For the text-containing cell, return its midpoint in (X, Y) coordinate format. 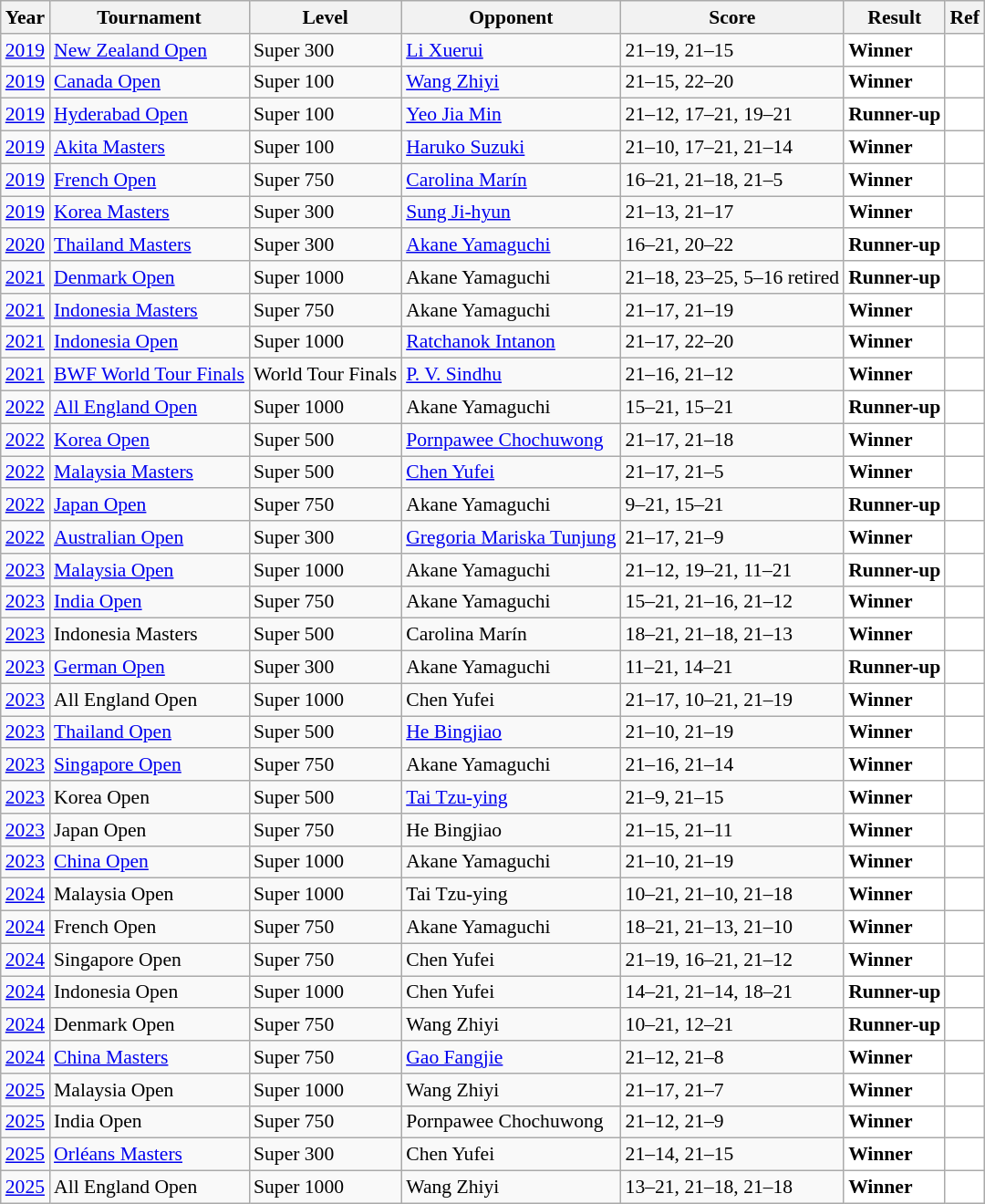
Opponent (511, 17)
15–21, 15–21 (733, 408)
Akita Masters (150, 148)
21–9, 21–15 (733, 797)
Haruko Suzuki (511, 148)
Yeo Jia Min (511, 115)
21–16, 21–14 (733, 765)
Gregoria Mariska Tunjung (511, 537)
Malaysia Masters (150, 472)
21–17, 21–9 (733, 537)
Result (894, 17)
13–21, 21–18, 21–18 (733, 1188)
Canada Open (150, 82)
14–21, 21–14, 18–21 (733, 992)
Ref (964, 17)
21–12, 21–9 (733, 1122)
16–21, 20–22 (733, 245)
China Masters (150, 1057)
11–21, 14–21 (733, 668)
Australian Open (150, 537)
21–12, 21–8 (733, 1057)
2020 (26, 245)
New Zealand Open (150, 50)
18–21, 21–18, 21–13 (733, 635)
World Tour Finals (325, 375)
21–10, 17–21, 21–14 (733, 148)
21–15, 22–20 (733, 82)
Ratchanok Intanon (511, 342)
Thailand Open (150, 732)
German Open (150, 668)
Li Xuerui (511, 50)
BWF World Tour Finals (150, 375)
Year (26, 17)
Level (325, 17)
21–17, 10–21, 21–19 (733, 700)
Thailand Masters (150, 245)
21–17, 21–5 (733, 472)
21–19, 21–15 (733, 50)
Tournament (150, 17)
21–12, 19–21, 11–21 (733, 570)
21–13, 21–17 (733, 213)
21–18, 23–25, 5–16 retired (733, 277)
Gao Fangjie (511, 1057)
21–12, 17–21, 19–21 (733, 115)
P. V. Sindhu (511, 375)
21–17, 22–20 (733, 342)
10–21, 21–10, 21–18 (733, 895)
21–16, 21–12 (733, 375)
21–17, 21–19 (733, 310)
16–21, 21–18, 21–5 (733, 180)
Korea Masters (150, 213)
9–21, 15–21 (733, 505)
21–15, 21–11 (733, 830)
Sung Ji-hyun (511, 213)
Score (733, 17)
21–17, 21–18 (733, 440)
10–21, 12–21 (733, 1025)
15–21, 21–16, 21–12 (733, 602)
China Open (150, 862)
Hyderabad Open (150, 115)
21–14, 21–15 (733, 1155)
21–19, 16–21, 21–12 (733, 960)
18–21, 21–13, 21–10 (733, 928)
21–17, 21–7 (733, 1090)
Orléans Masters (150, 1155)
